Search for the cell housing the specified text and yield its (X, Y) center coordinate. 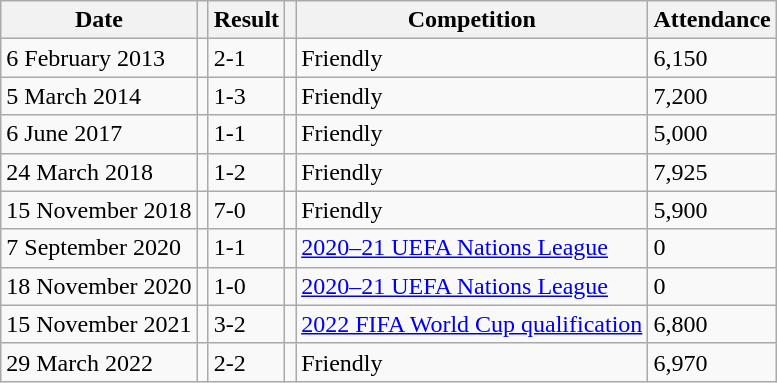
1-3 (246, 96)
29 March 2022 (99, 362)
2-1 (246, 58)
6,970 (712, 362)
7-0 (246, 210)
7,200 (712, 96)
6 February 2013 (99, 58)
18 November 2020 (99, 286)
15 November 2021 (99, 324)
5,900 (712, 210)
1-0 (246, 286)
6,150 (712, 58)
Attendance (712, 20)
2-2 (246, 362)
7 September 2020 (99, 248)
5,000 (712, 134)
24 March 2018 (99, 172)
Competition (472, 20)
Result (246, 20)
6,800 (712, 324)
6 June 2017 (99, 134)
3-2 (246, 324)
1-2 (246, 172)
2022 FIFA World Cup qualification (472, 324)
7,925 (712, 172)
15 November 2018 (99, 210)
5 March 2014 (99, 96)
Date (99, 20)
